Pinpoint the cell where the given text exists, returning its [X, Y] midpoint coordinate. 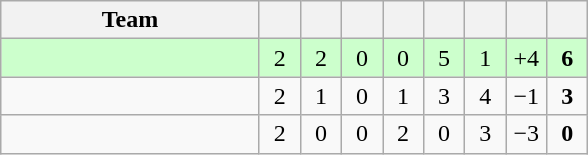
+4 [526, 58]
Team [130, 20]
−1 [526, 96]
5 [444, 58]
6 [568, 58]
4 [486, 96]
−3 [526, 134]
